Return the [x, y] coordinate for the center point of the cell that contains the specified text.  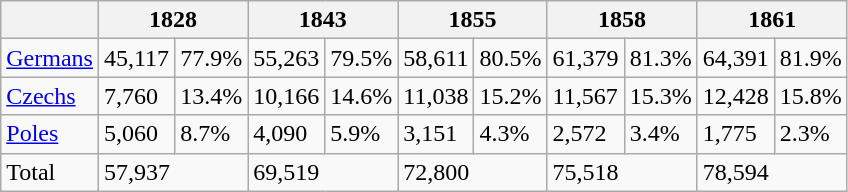
4,090 [286, 134]
78,594 [772, 172]
3,151 [436, 134]
15.3% [660, 96]
5.9% [362, 134]
57,937 [172, 172]
14.6% [362, 96]
81.3% [660, 58]
15.2% [510, 96]
1858 [622, 20]
80.5% [510, 58]
5,060 [136, 134]
15.8% [810, 96]
12,428 [736, 96]
Total [50, 172]
11,567 [586, 96]
1861 [772, 20]
75,518 [622, 172]
58,611 [436, 58]
1855 [472, 20]
64,391 [736, 58]
13.4% [212, 96]
2.3% [810, 134]
55,263 [286, 58]
2,572 [586, 134]
4.3% [510, 134]
79.5% [362, 58]
45,117 [136, 58]
3.4% [660, 134]
10,166 [286, 96]
8.7% [212, 134]
Czechs [50, 96]
1828 [172, 20]
77.9% [212, 58]
7,760 [136, 96]
72,800 [472, 172]
81.9% [810, 58]
1,775 [736, 134]
69,519 [323, 172]
11,038 [436, 96]
1843 [323, 20]
Germans [50, 58]
61,379 [586, 58]
Poles [50, 134]
